Detect which cell encompasses the target text, then output its (x, y) center coordinate. 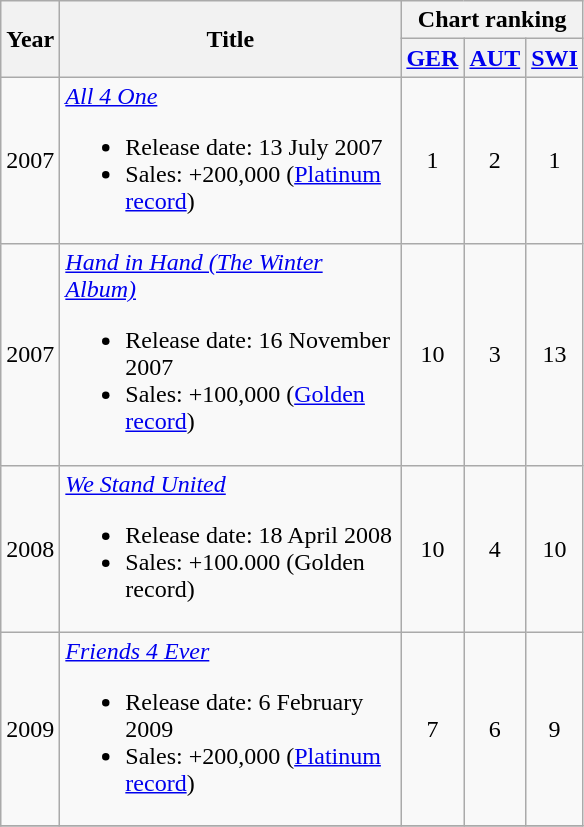
3 (495, 354)
Year (30, 39)
All 4 OneRelease date: 13 July 2007Sales: +200,000 (Platinum record) (230, 160)
We Stand UnitedRelease date: 18 April 2008Sales: +100.000 (Golden record) (230, 548)
Friends 4 EverRelease date: 6 February 2009Sales: +200,000 (Platinum record) (230, 729)
GER (432, 58)
AUT (495, 58)
13 (555, 354)
Title (230, 39)
4 (495, 548)
7 (432, 729)
Chart ranking (492, 20)
2008 (30, 548)
SWI (555, 58)
2009 (30, 729)
2 (495, 160)
Hand in Hand (The Winter Album)Release date: 16 November 2007Sales: +100,000 (Golden record) (230, 354)
6 (495, 729)
9 (555, 729)
